Return [X, Y] of the center of cell containing provided text 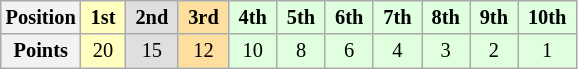
8 [301, 51]
4 [397, 51]
Points [41, 51]
12 [203, 51]
2nd [152, 17]
3 [446, 51]
Position [41, 17]
5th [301, 17]
20 [104, 51]
10 [253, 51]
10th [547, 17]
1 [547, 51]
7th [397, 17]
8th [446, 17]
3rd [203, 17]
9th [494, 17]
4th [253, 17]
2 [494, 51]
6 [349, 51]
6th [349, 17]
1st [104, 17]
15 [152, 51]
